Detect which cell encompasses the target text, then output its (X, Y) center coordinate. 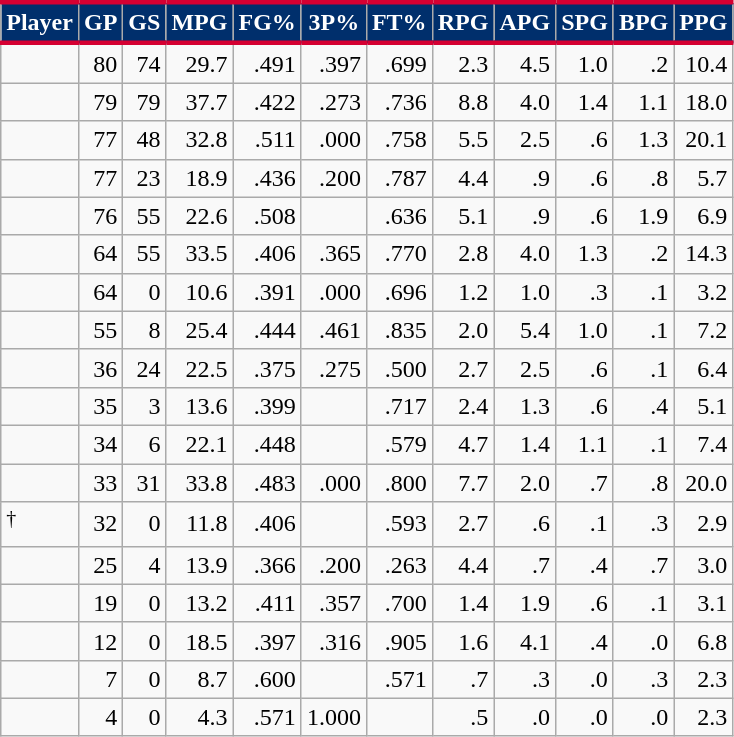
8 (144, 330)
FG% (267, 22)
.787 (399, 178)
RPG (463, 22)
7 (100, 679)
6 (144, 444)
† (40, 524)
6.4 (704, 368)
.461 (334, 330)
.444 (267, 330)
3 (144, 406)
32.8 (200, 140)
74 (144, 63)
APG (525, 22)
1.2 (463, 292)
22.1 (200, 444)
24 (144, 368)
.593 (399, 524)
29.7 (200, 63)
.491 (267, 63)
33.5 (200, 254)
.273 (334, 102)
.275 (334, 368)
6.8 (704, 641)
20.0 (704, 483)
.436 (267, 178)
80 (100, 63)
.316 (334, 641)
.500 (399, 368)
8.8 (463, 102)
.5 (463, 717)
.422 (267, 102)
18.9 (200, 178)
10.6 (200, 292)
33.8 (200, 483)
.717 (399, 406)
36 (100, 368)
MPG (200, 22)
.357 (334, 603)
4.7 (463, 444)
11.8 (200, 524)
1.000 (334, 717)
32 (100, 524)
.905 (399, 641)
.758 (399, 140)
.375 (267, 368)
2.8 (463, 254)
33 (100, 483)
20.1 (704, 140)
.366 (267, 565)
6.9 (704, 216)
19 (100, 603)
.600 (267, 679)
12 (100, 641)
18.0 (704, 102)
PPG (704, 22)
4.1 (525, 641)
3.2 (704, 292)
13.2 (200, 603)
35 (100, 406)
14.3 (704, 254)
5.4 (525, 330)
.800 (399, 483)
5.7 (704, 178)
.391 (267, 292)
.696 (399, 292)
7.4 (704, 444)
.636 (399, 216)
48 (144, 140)
1.6 (463, 641)
76 (100, 216)
22.5 (200, 368)
.263 (399, 565)
22.6 (200, 216)
25 (100, 565)
3P% (334, 22)
2.9 (704, 524)
4.5 (525, 63)
4.3 (200, 717)
GP (100, 22)
10.4 (704, 63)
.736 (399, 102)
13.6 (200, 406)
.511 (267, 140)
.365 (334, 254)
.700 (399, 603)
34 (100, 444)
13.9 (200, 565)
7.2 (704, 330)
18.5 (200, 641)
.770 (399, 254)
GS (144, 22)
FT% (399, 22)
SPG (585, 22)
Player (40, 22)
2.4 (463, 406)
3.1 (704, 603)
.399 (267, 406)
31 (144, 483)
.699 (399, 63)
.508 (267, 216)
7.7 (463, 483)
8.7 (200, 679)
.579 (399, 444)
3.0 (704, 565)
BPG (643, 22)
37.7 (200, 102)
.411 (267, 603)
.448 (267, 444)
.835 (399, 330)
.483 (267, 483)
23 (144, 178)
25.4 (200, 330)
5.5 (463, 140)
